Search for the cell housing the specified text and yield its (x, y) center coordinate. 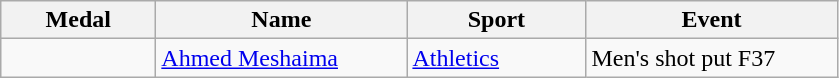
Name (282, 20)
Ahmed Meshaima (282, 58)
Men's shot put F37 (712, 58)
Athletics (496, 58)
Sport (496, 20)
Medal (78, 20)
Event (712, 20)
